Scan for the cell matching the given text and deliver its (X, Y) coordinate at center. 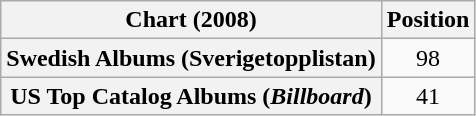
Chart (2008) (191, 20)
Swedish Albums (Sverigetopplistan) (191, 58)
Position (428, 20)
98 (428, 58)
41 (428, 96)
US Top Catalog Albums (Billboard) (191, 96)
